Locate the cell with the specified text and output its [x, y] center coordinate. 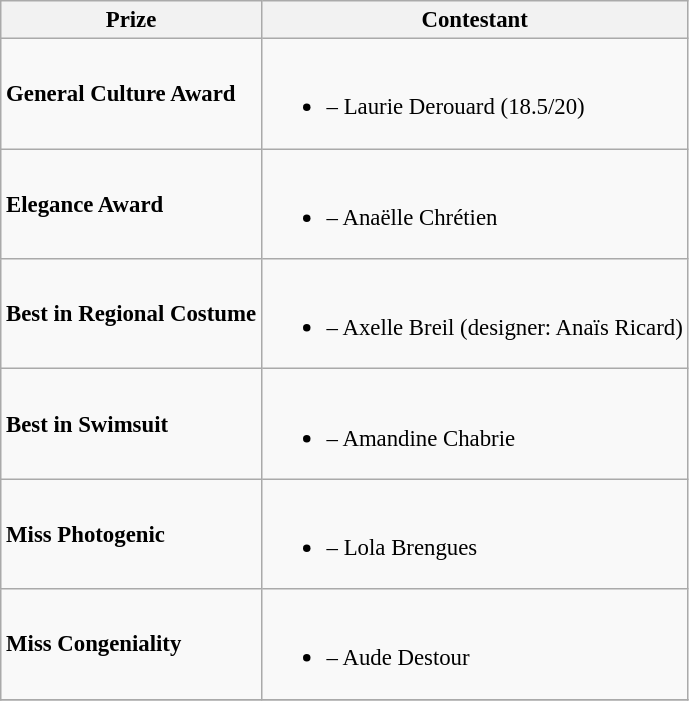
– Anaëlle Chrétien [474, 204]
– Amandine Chabrie [474, 424]
Elegance Award [132, 204]
Prize [132, 20]
– Laurie Derouard (18.5/20) [474, 94]
Best in Regional Costume [132, 314]
Miss Photogenic [132, 534]
Best in Swimsuit [132, 424]
– Axelle Breil (designer: Anaïs Ricard) [474, 314]
Contestant [474, 20]
General Culture Award [132, 94]
Miss Congeniality [132, 644]
– Lola Brengues [474, 534]
– Aude Destour [474, 644]
